Extract the [x, y] coordinate from the center of the cell holding the provided text.  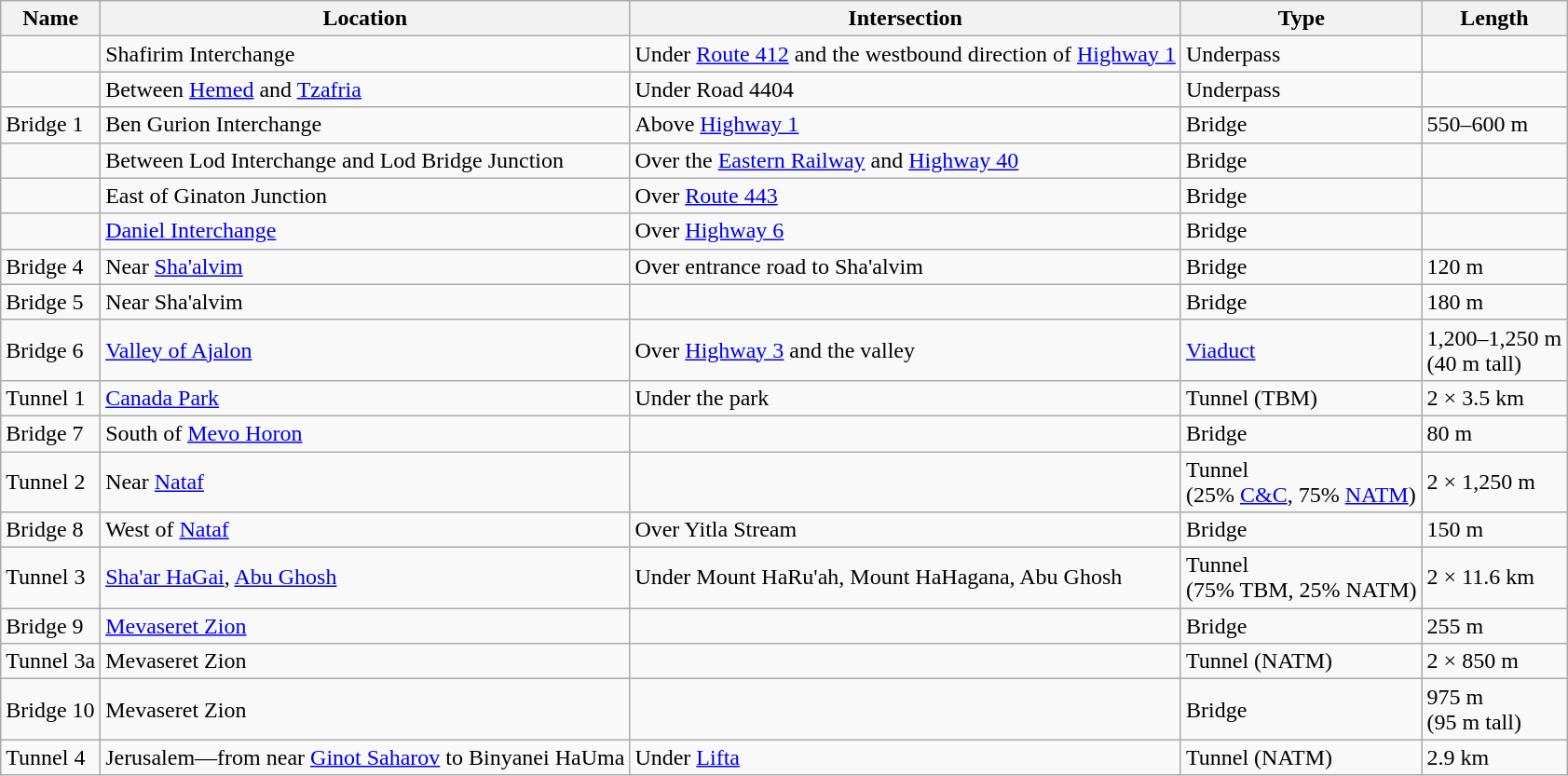
Name [50, 19]
150 m [1494, 530]
1,200–1,250 m(40 m tall) [1494, 350]
West of Nataf [365, 530]
Viaduct [1301, 350]
South of Mevo Horon [365, 433]
Between Lod Interchange and Lod Bridge Junction [365, 160]
Bridge 7 [50, 433]
Bridge 5 [50, 302]
Tunnel (TBM) [1301, 398]
Over Yitla Stream [906, 530]
East of Ginaton Junction [365, 196]
Under the park [906, 398]
255 m [1494, 626]
Tunnel 2 [50, 481]
180 m [1494, 302]
Bridge 4 [50, 266]
Bridge 10 [50, 710]
Over Route 443 [906, 196]
Length [1494, 19]
Sha'ar HaGai, Abu Ghosh [365, 578]
550–600 m [1494, 125]
2 × 3.5 km [1494, 398]
Bridge 8 [50, 530]
2 × 11.6 km [1494, 578]
Tunnel(25% C&C, 75% NATM) [1301, 481]
Over Highway 6 [906, 231]
Intersection [906, 19]
Canada Park [365, 398]
Ben Gurion Interchange [365, 125]
Over Highway 3 and the valley [906, 350]
Type [1301, 19]
Jerusalem—from near Ginot Saharov to Binyanei HaUma [365, 757]
Tunnel 1 [50, 398]
Valley of Ajalon [365, 350]
Near Nataf [365, 481]
Bridge 6 [50, 350]
Under Route 412 and the westbound direction of Highway 1 [906, 54]
2.9 km [1494, 757]
Under Mount HaRu'ah, Mount HaHagana, Abu Ghosh [906, 578]
120 m [1494, 266]
Over the Eastern Railway and Highway 40 [906, 160]
Daniel Interchange [365, 231]
Tunnel 4 [50, 757]
Location [365, 19]
Between Hemed and Tzafria [365, 89]
80 m [1494, 433]
Under Road 4404 [906, 89]
Bridge 9 [50, 626]
Bridge 1 [50, 125]
Under Lifta [906, 757]
Tunnel 3 [50, 578]
Tunnel(75% TBM, 25% NATM) [1301, 578]
Tunnel 3a [50, 661]
Over entrance road to Sha'alvim [906, 266]
Shafirim Interchange [365, 54]
2 × 850 m [1494, 661]
2 × 1,250 m [1494, 481]
Above Highway 1 [906, 125]
975 m(95 m tall) [1494, 710]
